Detect which cell encompasses the target text, then output its [X, Y] center coordinate. 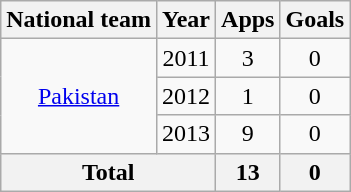
9 [248, 134]
3 [248, 58]
2012 [186, 96]
13 [248, 172]
2013 [186, 134]
Total [108, 172]
2011 [186, 58]
Goals [315, 20]
Year [186, 20]
National team [79, 20]
1 [248, 96]
Apps [248, 20]
Pakistan [79, 96]
